Search for the cell housing the specified text and yield its (X, Y) center coordinate. 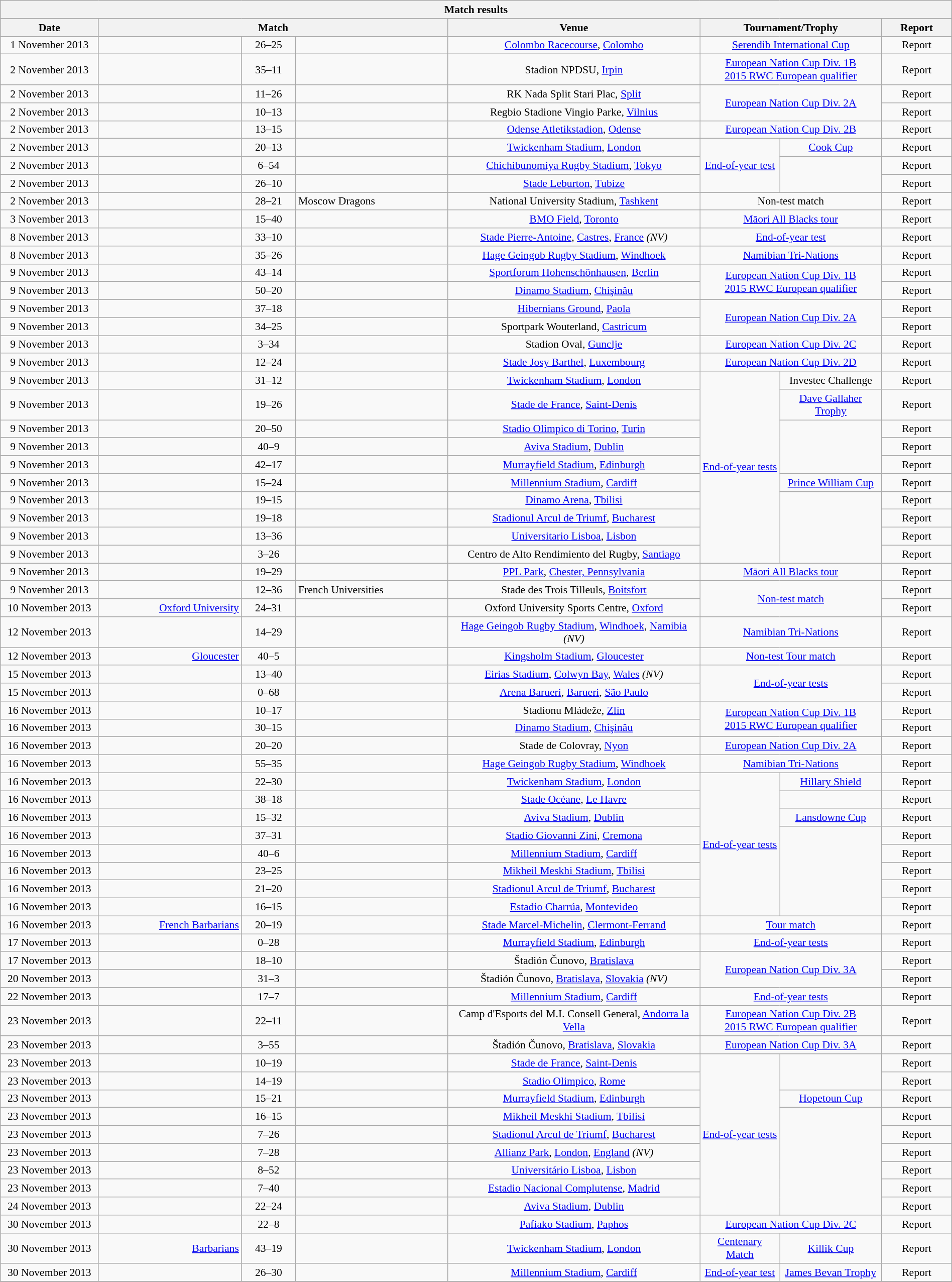
26–10 (269, 183)
Stade Océane, Le Havre (573, 800)
7–28 (269, 1152)
35–26 (269, 255)
40–6 (269, 853)
24 November 2013 (49, 1206)
10 November 2013 (49, 608)
26–25 (269, 45)
0–28 (269, 943)
Hage Geingob Rugby Stadium, Windhoek, Namibia (NV) (573, 632)
20–20 (269, 746)
French Barbarians (170, 925)
Stade Leburton, Tubize (573, 183)
Prince William Cup (830, 483)
20–13 (269, 148)
PPL Park, Chester, Pennsylvania (573, 572)
22–24 (269, 1206)
28–21 (269, 201)
Chichibunomiya Rugby Stadium, Tokyo (573, 166)
38–18 (269, 800)
Stadionu Mládeže, Zlín (573, 710)
0–68 (269, 692)
24–31 (269, 608)
15–32 (269, 818)
40–5 (269, 657)
Centenary Match (740, 1248)
55–35 (269, 764)
Stadio Giovanni Zini, Cremona (573, 835)
RK Nada Split Stari Plac, Split (573, 94)
Non-test Tour match (791, 657)
20–50 (269, 429)
Tournament/Trophy (791, 28)
Investec Challenge (830, 380)
European Nation Cup Div. 2B2015 RWC European qualifier (791, 1021)
31–12 (269, 380)
31–3 (269, 979)
Stade Marcel-Michelin, Clermont-Ferrand (573, 925)
19–26 (269, 405)
22–8 (269, 1224)
Serendib International Cup (791, 45)
43–14 (269, 273)
6–54 (269, 166)
Stade de Colovray, Nyon (573, 746)
Stadio Olimpico, Rome (573, 1081)
Moscow Dragons (372, 201)
Stadion NPDSU, Irpin (573, 69)
35–11 (269, 69)
Stade Josy Barthel, Luxembourg (573, 363)
21–20 (269, 889)
Barbarians (170, 1248)
7–40 (269, 1189)
3 November 2013 (49, 220)
Štadión Čunovo, Bratislava (573, 961)
Eirias Stadium, Colwyn Bay, Wales (NV) (573, 675)
Sportforum Hohenschönhausen, Berlin (573, 273)
Dinamo Arena, Tbilisi (573, 500)
13–40 (269, 675)
European Nation Cup Div. 2B (791, 130)
18–10 (269, 961)
13–36 (269, 537)
Sportpark Wouterland, Castricum (573, 327)
3–26 (269, 554)
23–25 (269, 871)
Universitário Lisboa, Lisbon (573, 1170)
19–15 (269, 500)
33–10 (269, 237)
11–26 (269, 94)
Hibernians Ground, Paola (573, 309)
Dave Gallaher Trophy (830, 405)
James Bevan Trophy (830, 1273)
Venue (573, 28)
26–30 (269, 1273)
20–19 (269, 925)
Centro de Alto Rendimiento del Rugby, Santiago (573, 554)
42–17 (269, 465)
34–25 (269, 327)
BMO Field, Toronto (573, 220)
12–24 (269, 363)
12–36 (269, 590)
Regbio Stadione Vingio Parke, Vilnius (573, 112)
Cook Cup (830, 148)
Arena Barueri, Barueri, São Paulo (573, 692)
10–17 (269, 710)
Stadion Oval, Gunclje (573, 345)
Camp d'Esports del M.I. Consell General, Andorra la Vella (573, 1021)
30–15 (269, 728)
Kingsholm Stadium, Gloucester (573, 657)
17–7 (269, 997)
15–24 (269, 483)
20 November 2013 (49, 979)
Pafiako Stadium, Paphos (573, 1224)
50–20 (269, 291)
3–34 (269, 345)
Tour match (791, 925)
Štadión Čunovo, Bratislava, Slovakia (NV) (573, 979)
14–29 (269, 632)
22–30 (269, 782)
37–18 (269, 309)
Stadio Olimpico di Torino, Turin (573, 429)
Stade Pierre-Antoine, Castres, France (NV) (573, 237)
Hopetoun Cup (830, 1099)
8–52 (269, 1170)
Oxford University Sports Centre, Oxford (573, 608)
Match (273, 28)
14–19 (269, 1081)
22–11 (269, 1021)
French Universities (372, 590)
Lansdowne Cup (830, 818)
40–9 (269, 447)
Hillary Shield (830, 782)
Universitario Lisboa, Lisbon (573, 537)
13–15 (269, 130)
Estadio Charrúa, Montevideo (573, 907)
European Nation Cup Div. 2D (791, 363)
Killik Cup (830, 1248)
Date (49, 28)
Stade des Trois Tilleuls, Boitsfort (573, 590)
22 November 2013 (49, 997)
Colombo Racecourse, Colombo (573, 45)
10–13 (269, 112)
19–29 (269, 572)
National University Stadium, Tashkent (573, 201)
Štadión Čunovo, Bratislava, Slovakia (573, 1045)
43–19 (269, 1248)
3–55 (269, 1045)
7–26 (269, 1135)
15–21 (269, 1099)
Allianz Park, London, England (NV) (573, 1152)
37–31 (269, 835)
19–18 (269, 518)
Oxford University (170, 608)
Match results (476, 10)
Odense Atletikstadion, Odense (573, 130)
Estadio Nacional Complutense, Madrid (573, 1189)
10–19 (269, 1063)
1 November 2013 (49, 45)
Gloucester (170, 657)
15–40 (269, 220)
